Locate the cell with the specified text and output its [x, y] center coordinate. 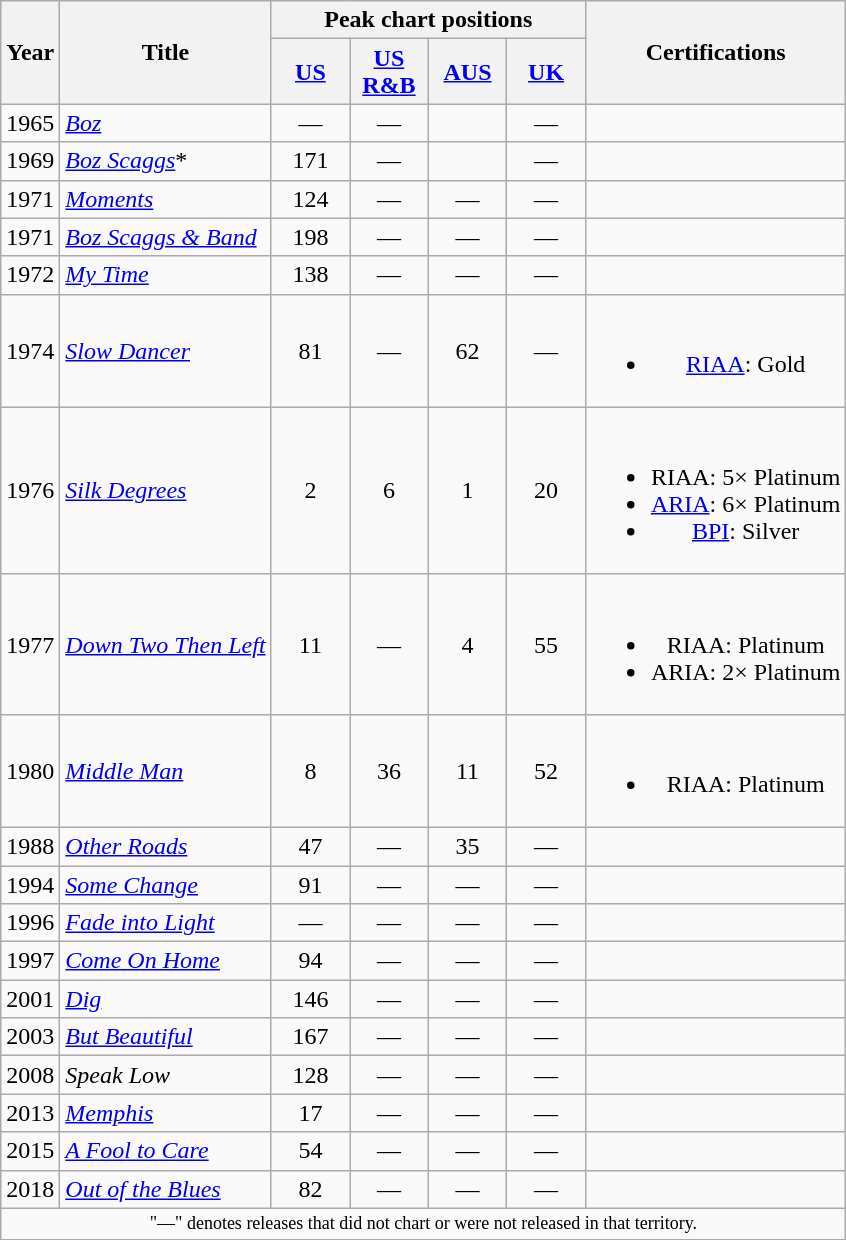
USR&B [390, 72]
Down Two Then Left [166, 644]
1976 [30, 490]
Some Change [166, 885]
2 [310, 490]
Other Roads [166, 846]
94 [310, 961]
1969 [30, 161]
Certifications [716, 52]
RIAA: Gold [716, 350]
2003 [30, 1037]
138 [310, 275]
128 [310, 1075]
UK [546, 72]
198 [310, 237]
55 [546, 644]
Dig [166, 999]
1972 [30, 275]
Year [30, 52]
Out of the Blues [166, 1189]
1965 [30, 123]
1988 [30, 846]
146 [310, 999]
2013 [30, 1113]
But Beautiful [166, 1037]
Boz [166, 123]
47 [310, 846]
Boz Scaggs* [166, 161]
US [310, 72]
1997 [30, 961]
81 [310, 350]
Peak chart positions [428, 20]
1977 [30, 644]
My Time [166, 275]
Title [166, 52]
91 [310, 885]
Silk Degrees [166, 490]
52 [546, 770]
1996 [30, 923]
1974 [30, 350]
Memphis [166, 1113]
82 [310, 1189]
Speak Low [166, 1075]
17 [310, 1113]
54 [310, 1151]
Middle Man [166, 770]
20 [546, 490]
1 [468, 490]
2008 [30, 1075]
2001 [30, 999]
RIAA: Platinum [716, 770]
Slow Dancer [166, 350]
A Fool to Care [166, 1151]
AUS [468, 72]
124 [310, 199]
4 [468, 644]
Fade into Light [166, 923]
2015 [30, 1151]
167 [310, 1037]
"—" denotes releases that did not chart or were not released in that territory. [424, 1224]
171 [310, 161]
62 [468, 350]
Boz Scaggs & Band [166, 237]
35 [468, 846]
Moments [166, 199]
8 [310, 770]
6 [390, 490]
RIAA: 5× PlatinumARIA: 6× PlatinumBPI: Silver [716, 490]
2018 [30, 1189]
1994 [30, 885]
Come On Home [166, 961]
36 [390, 770]
1980 [30, 770]
RIAA: PlatinumARIA: 2× Platinum [716, 644]
